Return the (X, Y) coordinate for the center point of the cell that contains the specified text.  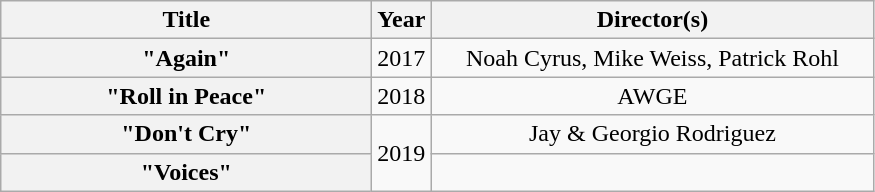
Noah Cyrus, Mike Weiss, Patrick Rohl (652, 58)
Title (186, 20)
"Don't Cry" (186, 134)
2019 (402, 153)
2017 (402, 58)
"Roll in Peace" (186, 96)
AWGE (652, 96)
Jay & Georgio Rodriguez (652, 134)
Year (402, 20)
2018 (402, 96)
"Voices" (186, 172)
Director(s) (652, 20)
"Again" (186, 58)
